From the cell containing the given text, extract its center point as (X, Y) coordinate. 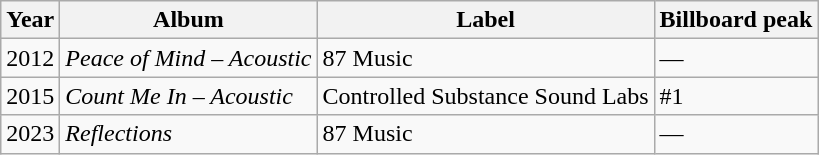
Controlled Substance Sound Labs (486, 96)
2012 (30, 58)
2023 (30, 134)
Billboard peak (736, 20)
Year (30, 20)
Count Me In – Acoustic (188, 96)
2015 (30, 96)
Album (188, 20)
Label (486, 20)
Reflections (188, 134)
#1 (736, 96)
Peace of Mind – Acoustic (188, 58)
